Scan for the cell matching the given text and deliver its [X, Y] coordinate at center. 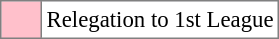
Relegation to 1st League [160, 20]
